Provide the [X, Y] coordinate of the cell's center where the given text is located.  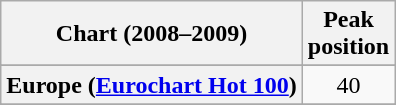
40 [348, 85]
Chart (2008–2009) [152, 34]
Peakposition [348, 34]
Europe (Eurochart Hot 100) [152, 85]
